Extract the [X, Y] coordinate from the center of the cell holding the provided text.  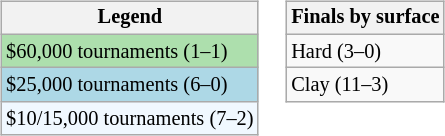
Hard (3–0) [365, 51]
Finals by surface [365, 18]
$60,000 tournaments (1–1) [130, 51]
$10/15,000 tournaments (7–2) [130, 119]
$25,000 tournaments (6–0) [130, 85]
Clay (11–3) [365, 85]
Legend [130, 18]
